Capture the cell that displays the provided text and extract its [X, Y] central coordinate. 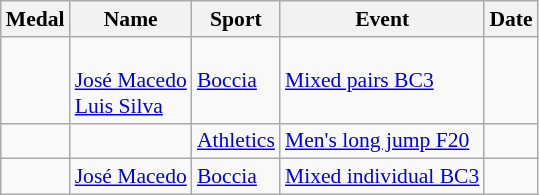
Sport [236, 19]
Mixed individual BC3 [382, 177]
Event [382, 19]
Men's long jump F20 [382, 141]
Date [510, 19]
Medal [36, 19]
Name [131, 19]
José MacedoLuis Silva [131, 80]
Athletics [236, 141]
Mixed pairs BC3 [382, 80]
José Macedo [131, 177]
